Output the (x, y) coordinate of the center of the cell containing the given text.  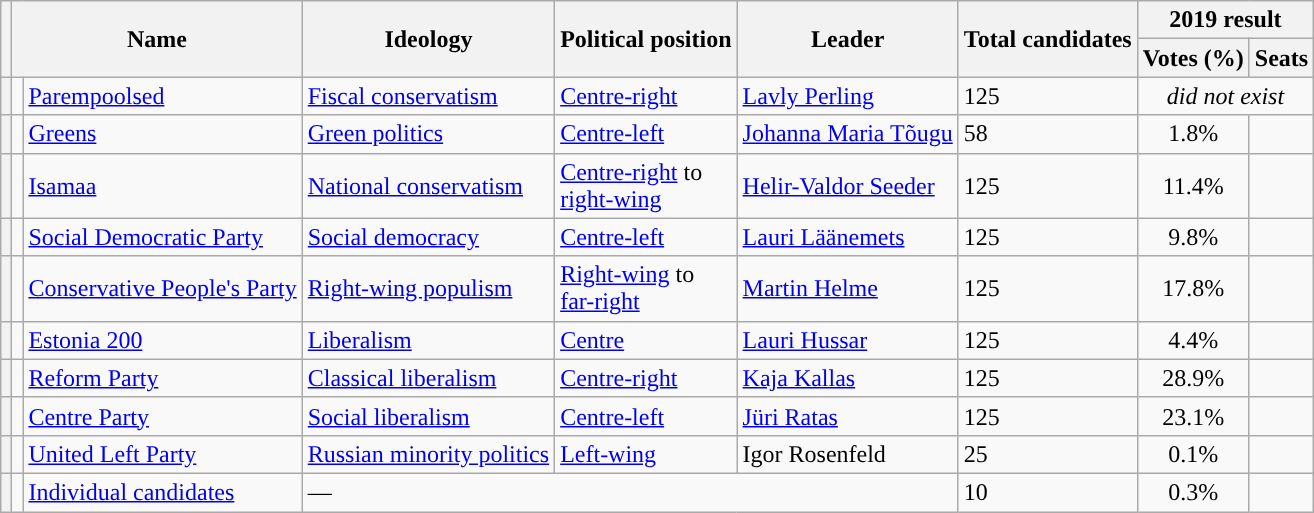
Helir-Valdor Seeder (848, 186)
Name (157, 39)
Lauri Läänemets (848, 237)
17.8% (1193, 288)
1.8% (1193, 134)
58 (1048, 134)
0.1% (1193, 454)
Right-wing tofar-right (646, 288)
United Left Party (162, 454)
Right-wing populism (428, 288)
9.8% (1193, 237)
Individual candidates (162, 492)
Social democracy (428, 237)
Leader (848, 39)
Centre-right toright-wing (646, 186)
Centre Party (162, 416)
0.3% (1193, 492)
10 (1048, 492)
Ideology (428, 39)
Johanna Maria Tõugu (848, 134)
Liberalism (428, 340)
Igor Rosenfeld (848, 454)
Parempoolsed (162, 96)
Kaja Kallas (848, 378)
23.1% (1193, 416)
— (630, 492)
Conservative People's Party (162, 288)
Martin Helme (848, 288)
Green politics (428, 134)
28.9% (1193, 378)
Social Democratic Party (162, 237)
11.4% (1193, 186)
Seats (1281, 58)
National conservatism (428, 186)
Isamaa (162, 186)
Jüri Ratas (848, 416)
2019 result (1226, 20)
Political position (646, 39)
Lavly Perling (848, 96)
Left-wing (646, 454)
Total candidates (1048, 39)
Votes (%) (1193, 58)
Greens (162, 134)
4.4% (1193, 340)
25 (1048, 454)
Lauri Hussar (848, 340)
Russian minority politics (428, 454)
Reform Party (162, 378)
Fiscal conservatism (428, 96)
Estonia 200 (162, 340)
did not exist (1226, 96)
Social liberalism (428, 416)
Centre (646, 340)
Classical liberalism (428, 378)
